Return the (x, y) coordinate for the center point of the cell that contains the specified text.  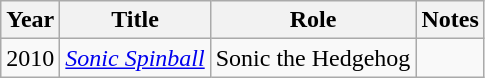
Sonic Spinball (135, 58)
Sonic the Hedgehog (313, 58)
Title (135, 20)
Notes (450, 20)
2010 (30, 58)
Year (30, 20)
Role (313, 20)
